Provide the (X, Y) coordinate of the cell's center where the given text is located.  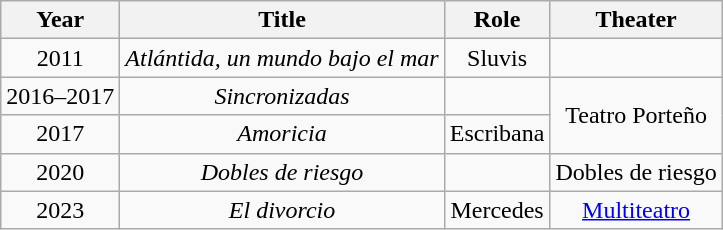
Role (497, 20)
Multiteatro (636, 210)
2023 (60, 210)
Amoricia (282, 134)
Teatro Porteño (636, 115)
El divorcio (282, 210)
Atlántida, un mundo bajo el mar (282, 58)
2011 (60, 58)
2016–2017 (60, 96)
Title (282, 20)
Year (60, 20)
2020 (60, 172)
Escribana (497, 134)
Sincronizadas (282, 96)
2017 (60, 134)
Mercedes (497, 210)
Theater (636, 20)
Sluvis (497, 58)
